Provide the [X, Y] coordinate of the cell's center where the given text is located.  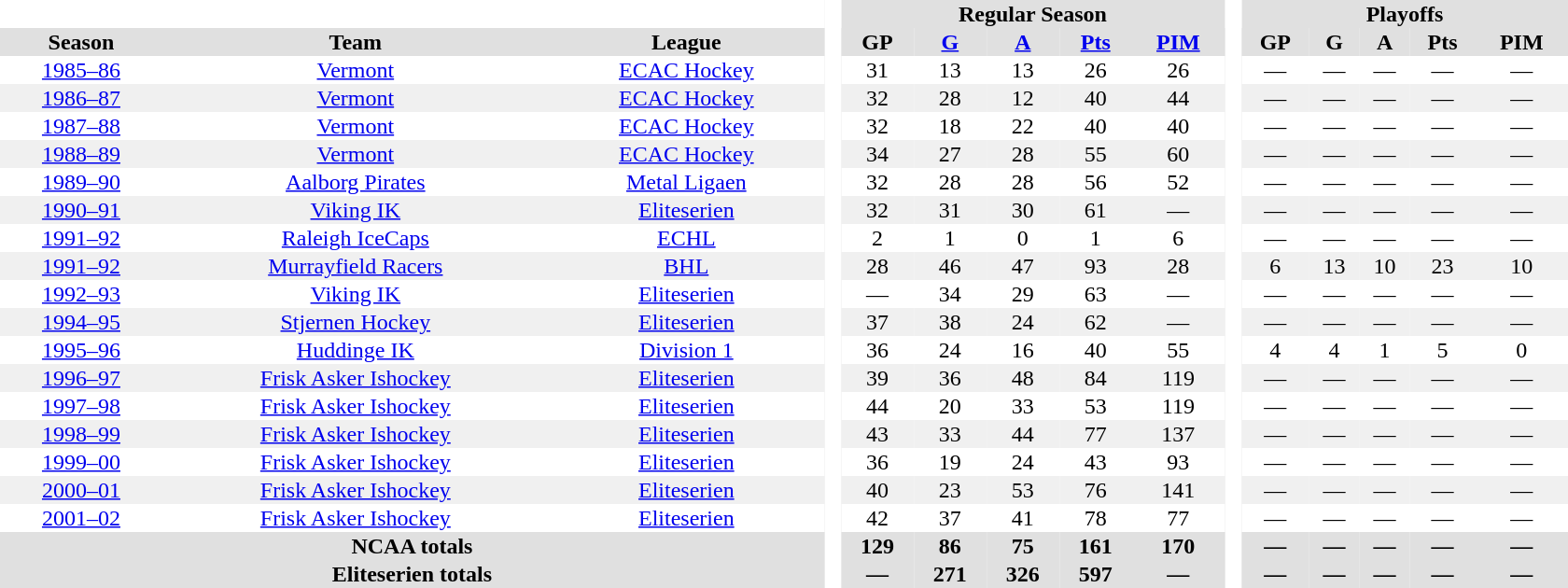
BHL [687, 266]
16 [1023, 350]
2000–01 [81, 490]
Aalborg Pirates [356, 182]
41 [1023, 518]
129 [877, 546]
1990–91 [81, 210]
Playoffs [1405, 14]
76 [1096, 490]
1995–96 [81, 350]
1998–99 [81, 434]
56 [1096, 182]
137 [1178, 434]
39 [877, 378]
84 [1096, 378]
38 [950, 322]
Huddinge IK [356, 350]
League [687, 42]
30 [1023, 210]
29 [1023, 294]
78 [1096, 518]
75 [1023, 546]
2 [877, 238]
62 [1096, 322]
19 [950, 462]
47 [1023, 266]
12 [1023, 98]
141 [1178, 490]
5 [1443, 350]
20 [950, 406]
1996–97 [81, 378]
Raleigh IceCaps [356, 238]
1999–00 [81, 462]
48 [1023, 378]
170 [1178, 546]
Metal Ligaen [687, 182]
597 [1096, 574]
1997–98 [81, 406]
60 [1178, 154]
Team [356, 42]
1987–88 [81, 126]
Murrayfield Racers [356, 266]
Stjernen Hockey [356, 322]
52 [1178, 182]
1985–86 [81, 70]
61 [1096, 210]
18 [950, 126]
63 [1096, 294]
Division 1 [687, 350]
86 [950, 546]
161 [1096, 546]
ECHL [687, 238]
Season [81, 42]
42 [877, 518]
Regular Season [1032, 14]
326 [1023, 574]
2001–02 [81, 518]
NCAA totals [413, 546]
22 [1023, 126]
1994–95 [81, 322]
1986–87 [81, 98]
27 [950, 154]
1992–93 [81, 294]
Eliteserien totals [413, 574]
1989–90 [81, 182]
1988–89 [81, 154]
271 [950, 574]
46 [950, 266]
